Detect which cell encompasses the target text, then output its (x, y) center coordinate. 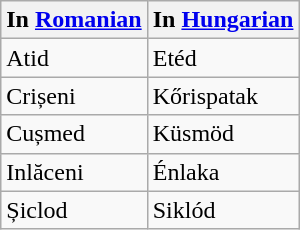
Cușmed (74, 134)
Küsmöd (223, 134)
Șiclod (74, 210)
Atid (74, 58)
Énlaka (223, 172)
In Romanian (74, 20)
Crișeni (74, 96)
Siklód (223, 210)
Etéd (223, 58)
Kőrispatak (223, 96)
Inlăceni (74, 172)
In Hungarian (223, 20)
